Scan for the cell matching the given text and deliver its [X, Y] coordinate at center. 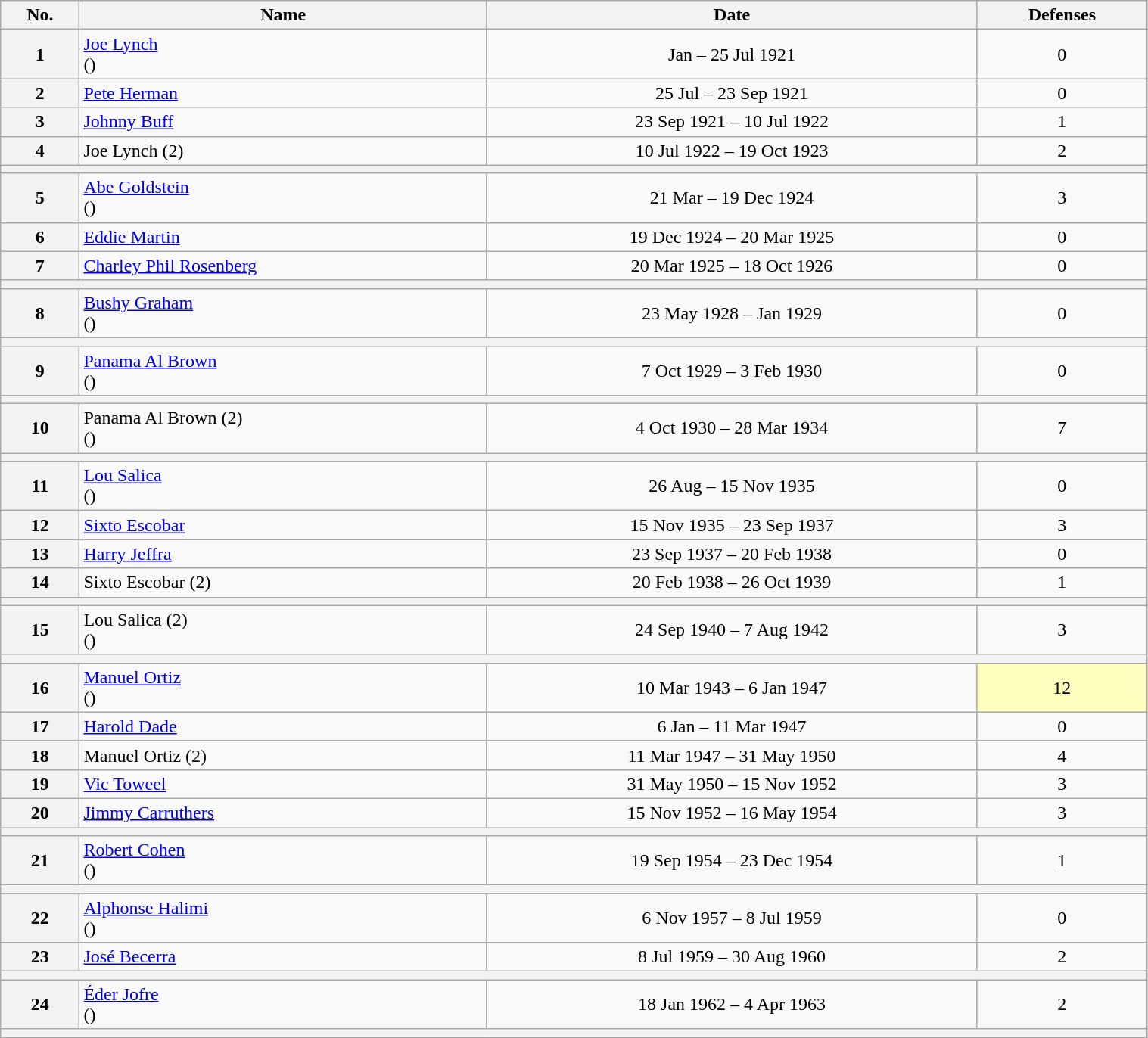
Harold Dade [283, 726]
20 [40, 813]
24 [40, 1005]
Date [731, 15]
No. [40, 15]
23 May 1928 – Jan 1929 [731, 313]
Joe Lynch (2) [283, 151]
8 Jul 1959 – 30 Aug 1960 [731, 957]
21 [40, 861]
Name [283, 15]
19 [40, 784]
Sixto Escobar (2) [283, 583]
5 [40, 198]
Panama Al Brown() [283, 371]
19 Dec 1924 – 20 Mar 1925 [731, 237]
6 Jan – 11 Mar 1947 [731, 726]
Abe Goldstein() [283, 198]
31 May 1950 – 15 Nov 1952 [731, 784]
19 Sep 1954 – 23 Dec 1954 [731, 861]
Lou Salica (2)() [283, 629]
18 Jan 1962 – 4 Apr 1963 [731, 1005]
6 Nov 1957 – 8 Jul 1959 [731, 918]
20 Mar 1925 – 18 Oct 1926 [731, 266]
22 [40, 918]
10 Jul 1922 – 19 Oct 1923 [731, 151]
23 [40, 957]
23 Sep 1921 – 10 Jul 1922 [731, 122]
10 Mar 1943 – 6 Jan 1947 [731, 687]
Charley Phil Rosenberg [283, 266]
11 [40, 486]
21 Mar – 19 Dec 1924 [731, 198]
Manuel Ortiz (2) [283, 755]
25 Jul – 23 Sep 1921 [731, 93]
8 [40, 313]
Robert Cohen() [283, 861]
24 Sep 1940 – 7 Aug 1942 [731, 629]
14 [40, 583]
10 [40, 428]
Bushy Graham() [283, 313]
Manuel Ortiz() [283, 687]
11 Mar 1947 – 31 May 1950 [731, 755]
Defenses [1062, 15]
Jimmy Carruthers [283, 813]
Panama Al Brown (2) () [283, 428]
20 Feb 1938 – 26 Oct 1939 [731, 583]
Joe Lynch() [283, 54]
13 [40, 554]
Sixto Escobar [283, 525]
9 [40, 371]
Johnny Buff [283, 122]
17 [40, 726]
15 Nov 1952 – 16 May 1954 [731, 813]
Eddie Martin [283, 237]
Vic Toweel [283, 784]
Jan – 25 Jul 1921 [731, 54]
6 [40, 237]
4 Oct 1930 – 28 Mar 1934 [731, 428]
Lou Salica() [283, 486]
7 Oct 1929 – 3 Feb 1930 [731, 371]
Harry Jeffra [283, 554]
Éder Jofre() [283, 1005]
16 [40, 687]
23 Sep 1937 – 20 Feb 1938 [731, 554]
José Becerra [283, 957]
Pete Herman [283, 93]
Alphonse Halimi() [283, 918]
26 Aug – 15 Nov 1935 [731, 486]
15 [40, 629]
15 Nov 1935 – 23 Sep 1937 [731, 525]
18 [40, 755]
